Identify which cell holds the provided text, then report its (X, Y) central coordinate. 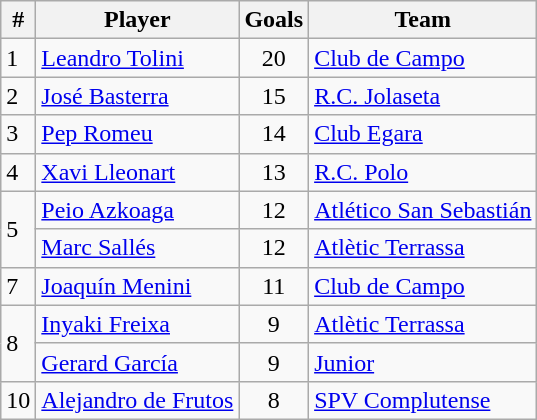
20 (274, 58)
Alejandro de Frutos (138, 400)
10 (18, 400)
Joaquín Menini (138, 286)
13 (274, 172)
José Basterra (138, 96)
Team (423, 20)
Atlético San Sebastián (423, 210)
Peio Azkoaga (138, 210)
5 (18, 229)
Pep Romeu (138, 134)
Junior (423, 362)
1 (18, 58)
SPV Complutense (423, 400)
Marc Sallés (138, 248)
3 (18, 134)
4 (18, 172)
# (18, 20)
11 (274, 286)
14 (274, 134)
Goals (274, 20)
Gerard García (138, 362)
Xavi Lleonart (138, 172)
R.C. Jolaseta (423, 96)
7 (18, 286)
Leandro Tolini (138, 58)
2 (18, 96)
Inyaki Freixa (138, 324)
R.C. Polo (423, 172)
Club Egara (423, 134)
Player (138, 20)
15 (274, 96)
